Scan for the cell matching the given text and deliver its (x, y) coordinate at center. 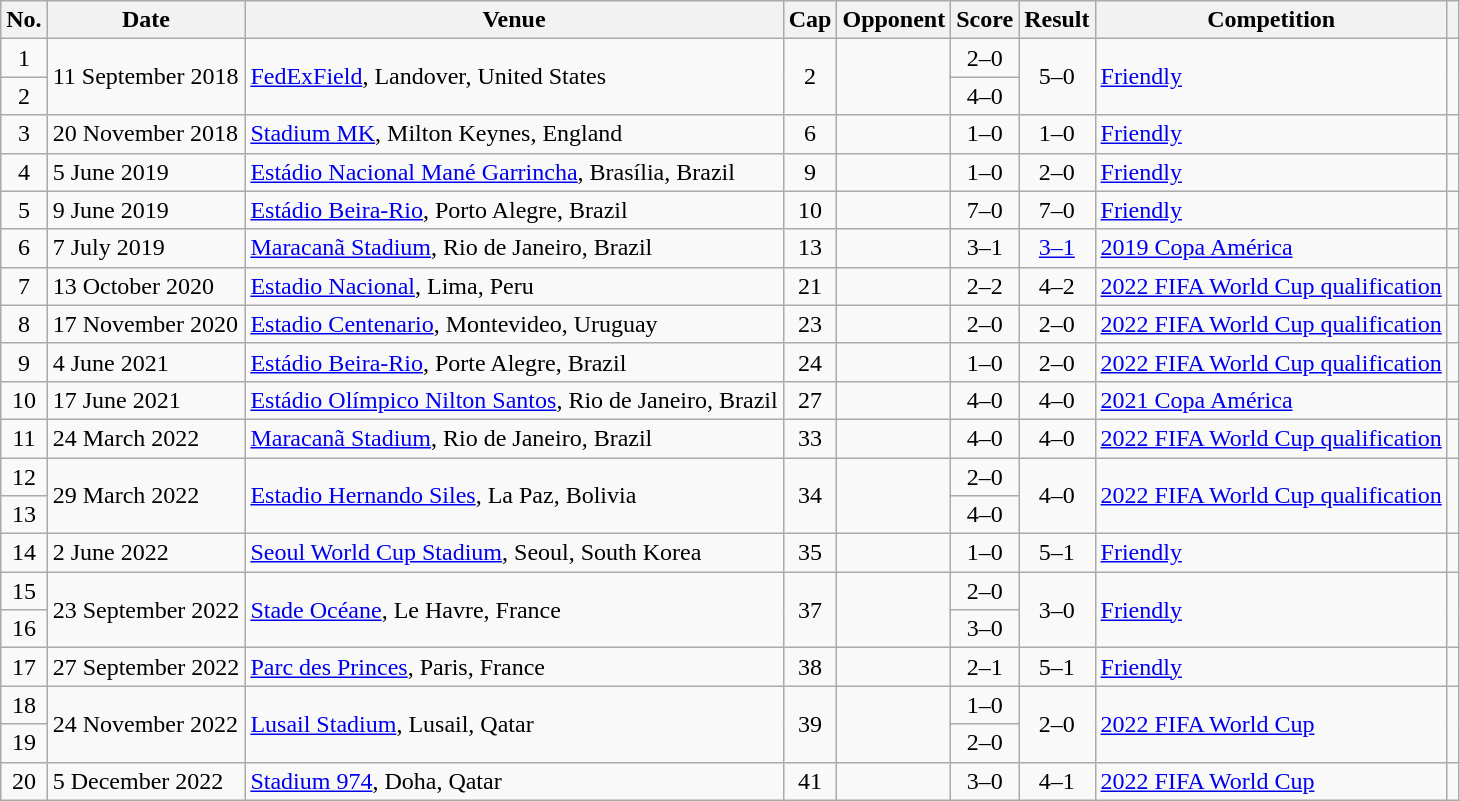
Stadium MK, Milton Keynes, England (514, 134)
17 November 2020 (146, 324)
FedExField, Landover, United States (514, 77)
29 March 2022 (146, 496)
11 (24, 438)
2021 Copa América (1271, 400)
4–1 (1057, 781)
4 June 2021 (146, 362)
20 November 2018 (146, 134)
Estádio Beira-Rio, Porte Alegre, Brazil (514, 362)
17 June 2021 (146, 400)
23 (810, 324)
Lusail Stadium, Lusail, Qatar (514, 724)
Cap (810, 20)
Venue (514, 20)
Stadium 974, Doha, Qatar (514, 781)
9 June 2019 (146, 210)
Estádio Beira-Rio, Porto Alegre, Brazil (514, 210)
2–2 (985, 286)
Estádio Olímpico Nilton Santos, Rio de Janeiro, Brazil (514, 400)
1 (24, 58)
18 (24, 705)
33 (810, 438)
3 (24, 134)
12 (24, 477)
Estadio Hernando Siles, La Paz, Bolivia (514, 496)
24 November 2022 (146, 724)
5 June 2019 (146, 172)
19 (24, 743)
Competition (1271, 20)
Result (1057, 20)
Date (146, 20)
Opponent (894, 20)
4 (24, 172)
23 September 2022 (146, 610)
14 (24, 553)
2 June 2022 (146, 553)
35 (810, 553)
37 (810, 610)
2019 Copa América (1271, 248)
5–0 (1057, 77)
Estádio Nacional Mané Garrincha, Brasília, Brazil (514, 172)
Score (985, 20)
21 (810, 286)
41 (810, 781)
34 (810, 496)
8 (24, 324)
4–2 (1057, 286)
Estadio Centenario, Montevideo, Uruguay (514, 324)
Estadio Nacional, Lima, Peru (514, 286)
13 October 2020 (146, 286)
5 December 2022 (146, 781)
Seoul World Cup Stadium, Seoul, South Korea (514, 553)
Stade Océane, Le Havre, France (514, 610)
39 (810, 724)
No. (24, 20)
5 (24, 210)
7 July 2019 (146, 248)
15 (24, 591)
20 (24, 781)
16 (24, 629)
38 (810, 667)
24 March 2022 (146, 438)
27 (810, 400)
2–1 (985, 667)
27 September 2022 (146, 667)
17 (24, 667)
7 (24, 286)
Parc des Princes, Paris, France (514, 667)
24 (810, 362)
11 September 2018 (146, 77)
